Identify which cell holds the provided text, then report its (X, Y) central coordinate. 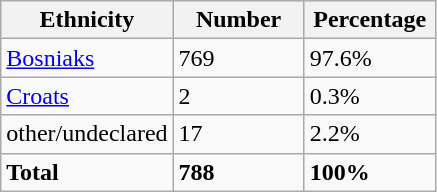
17 (238, 134)
2.2% (370, 134)
Percentage (370, 20)
Ethnicity (87, 20)
97.6% (370, 58)
Total (87, 172)
Number (238, 20)
769 (238, 58)
100% (370, 172)
2 (238, 96)
Bosniaks (87, 58)
other/undeclared (87, 134)
788 (238, 172)
Croats (87, 96)
0.3% (370, 96)
